For the text-containing cell, return its midpoint in (X, Y) coordinate format. 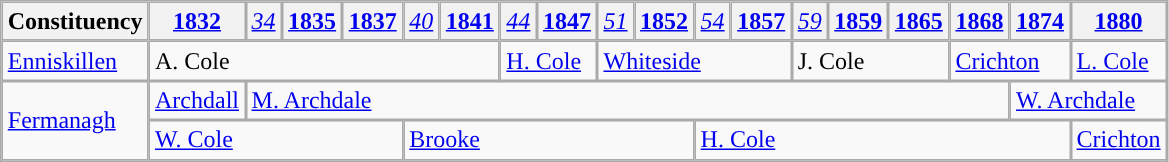
1852 (664, 22)
Fermanagh (76, 120)
J. Cole (870, 61)
54 (712, 22)
44 (518, 22)
34 (264, 22)
1865 (920, 22)
1874 (1040, 22)
Enniskillen (76, 61)
51 (616, 22)
M. Archdale (627, 101)
L. Cole (1118, 61)
Constituency (76, 22)
W. Cole (276, 140)
Whiteside (694, 61)
1859 (858, 22)
Brooke (548, 140)
A. Cole (324, 61)
1837 (372, 22)
1880 (1118, 22)
1832 (198, 22)
1841 (470, 22)
1835 (312, 22)
1857 (762, 22)
59 (810, 22)
40 (422, 22)
1847 (568, 22)
W. Archdale (1088, 101)
1868 (980, 22)
Archdall (198, 101)
